Extract the (X, Y) coordinate from the center of the cell holding the provided text.  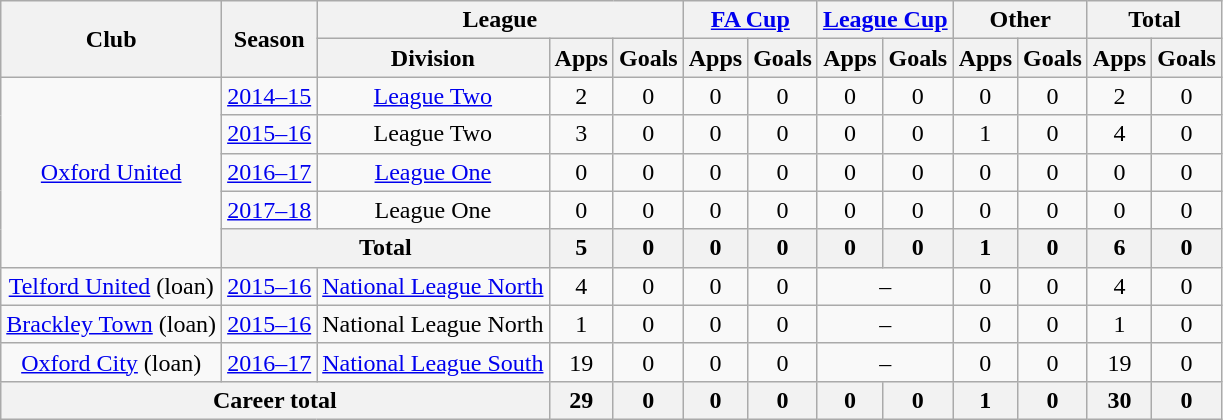
Club (112, 39)
30 (1119, 400)
2014–15 (270, 96)
Career total (275, 400)
Season (270, 39)
Other (1020, 20)
League (500, 20)
3 (581, 134)
2017–18 (270, 210)
Oxford United (112, 172)
29 (581, 400)
5 (581, 248)
Oxford City (loan) (112, 362)
National League South (433, 362)
Brackley Town (loan) (112, 324)
Telford United (loan) (112, 286)
Division (433, 58)
FA Cup (750, 20)
6 (1119, 248)
League Cup (885, 20)
